Scan for the cell matching the given text and deliver its [X, Y] coordinate at center. 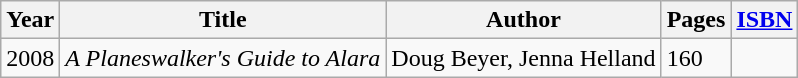
Doug Beyer, Jenna Helland [524, 58]
A Planeswalker's Guide to Alara [223, 58]
Year [30, 20]
Author [524, 20]
2008 [30, 58]
160 [696, 58]
ISBN [764, 20]
Title [223, 20]
Pages [696, 20]
